Return the (X, Y) coordinate for the center point of the cell that contains the specified text.  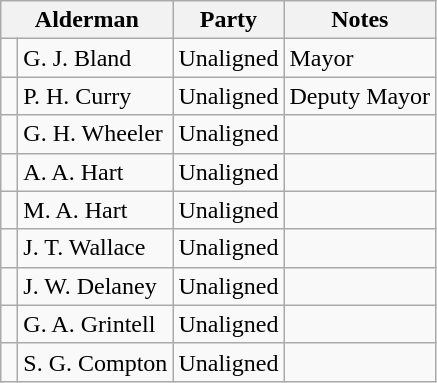
M. A. Hart (96, 210)
G. J. Bland (96, 58)
Mayor (360, 58)
J. W. Delaney (96, 286)
Party (228, 20)
P. H. Curry (96, 96)
Deputy Mayor (360, 96)
G. H. Wheeler (96, 134)
S. G. Compton (96, 362)
J. T. Wallace (96, 248)
Notes (360, 20)
A. A. Hart (96, 172)
Alderman (87, 20)
G. A. Grintell (96, 324)
